Return (x, y) of the center of cell containing provided text 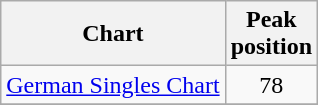
78 (271, 85)
Chart (113, 34)
Peakposition (271, 34)
German Singles Chart (113, 85)
